Return the [x, y] coordinate for the center point of the cell that contains the specified text.  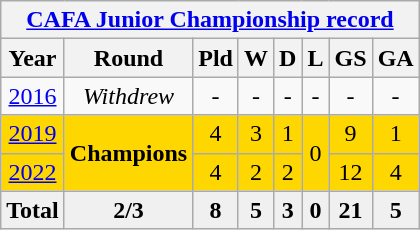
Pld [216, 58]
2/3 [128, 210]
L [316, 58]
8 [216, 210]
2022 [33, 172]
2016 [33, 96]
CAFA Junior Championship record [210, 20]
12 [350, 172]
Year [33, 58]
Champions [128, 153]
9 [350, 134]
D [288, 58]
Total [33, 210]
21 [350, 210]
GA [396, 58]
Withdrew [128, 96]
Round [128, 58]
2019 [33, 134]
GS [350, 58]
W [256, 58]
